Return (X, Y) of the center of cell containing provided text 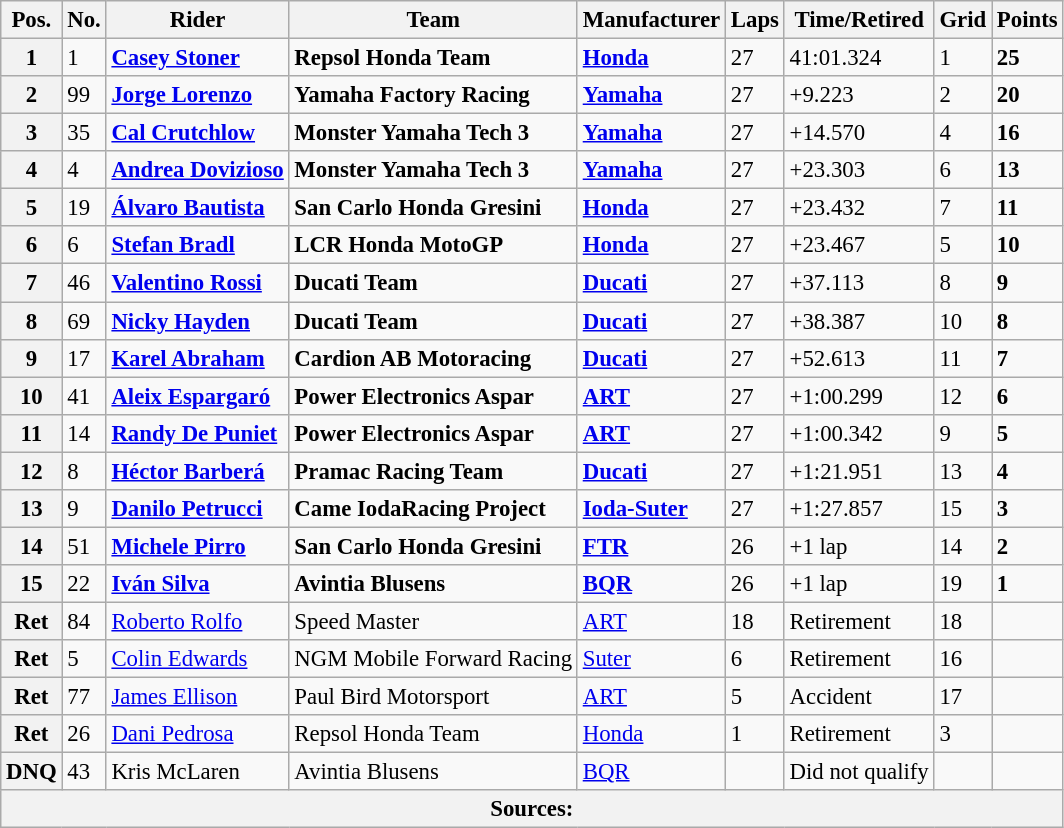
Time/Retired (859, 20)
46 (84, 283)
LCR Honda MotoGP (433, 245)
Jorge Lorenzo (198, 95)
Did not qualify (859, 772)
41:01.324 (859, 58)
Pos. (32, 20)
NGM Mobile Forward Racing (433, 659)
Accident (859, 697)
Nicky Hayden (198, 321)
Danilo Petrucci (198, 509)
Kris McLaren (198, 772)
22 (84, 584)
25 (1028, 58)
James Ellison (198, 697)
+23.432 (859, 208)
Team (433, 20)
Grid (962, 20)
Randy De Puniet (198, 433)
Iván Silva (198, 584)
No. (84, 20)
Dani Pedrosa (198, 734)
Sources: (532, 809)
51 (84, 546)
35 (84, 133)
+1:00.299 (859, 396)
84 (84, 621)
Andrea Dovizioso (198, 170)
FTR (651, 546)
Héctor Barberá (198, 471)
Michele Pirro (198, 546)
20 (1028, 95)
Roberto Rolfo (198, 621)
69 (84, 321)
Rider (198, 20)
Points (1028, 20)
+1:00.342 (859, 433)
Álvaro Bautista (198, 208)
Valentino Rossi (198, 283)
+23.467 (859, 245)
Colin Edwards (198, 659)
43 (84, 772)
+23.303 (859, 170)
+9.223 (859, 95)
77 (84, 697)
Yamaha Factory Racing (433, 95)
Stefan Bradl (198, 245)
Speed Master (433, 621)
Pramac Racing Team (433, 471)
Came IodaRacing Project (433, 509)
+14.570 (859, 133)
Ioda-Suter (651, 509)
+1:21.951 (859, 471)
+38.387 (859, 321)
99 (84, 95)
Karel Abraham (198, 358)
Laps (756, 20)
DNQ (32, 772)
Cardion AB Motoracing (433, 358)
+52.613 (859, 358)
+1:27.857 (859, 509)
Suter (651, 659)
Aleix Espargaró (198, 396)
+37.113 (859, 283)
Manufacturer (651, 20)
Cal Crutchlow (198, 133)
41 (84, 396)
Casey Stoner (198, 58)
Paul Bird Motorsport (433, 697)
